Output the (X, Y) coordinate of the center of the cell containing the given text.  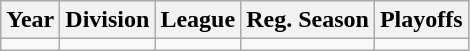
Playoffs (421, 20)
Reg. Season (308, 20)
League (198, 20)
Division (108, 20)
Year (30, 20)
